Search for the cell housing the specified text and yield its [x, y] center coordinate. 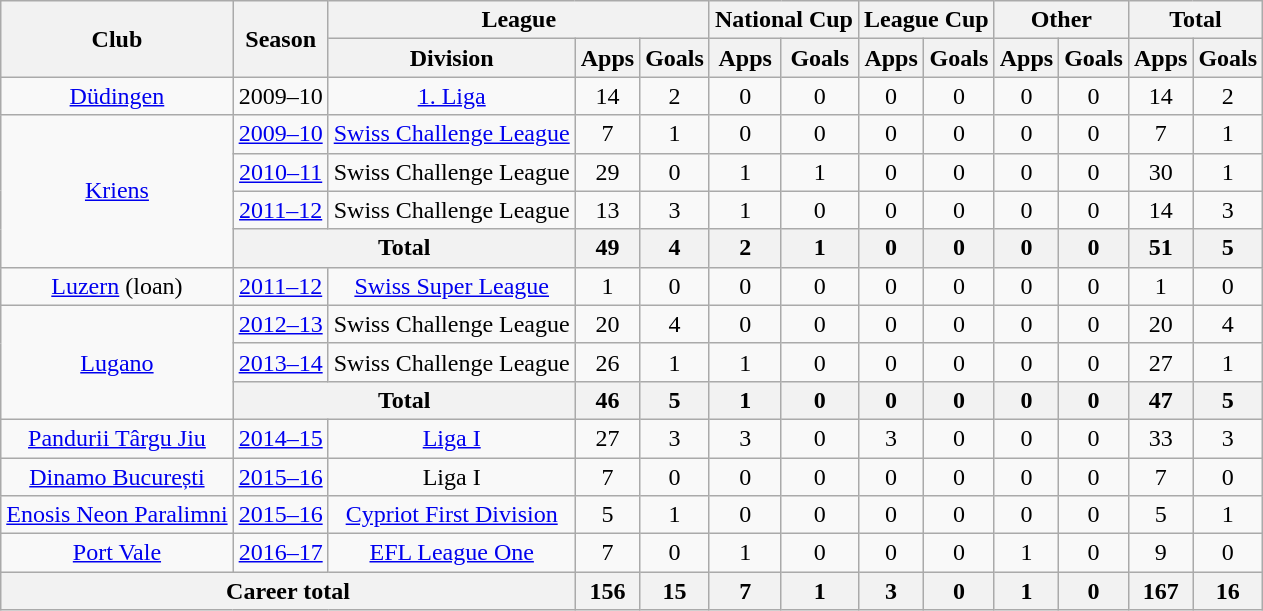
26 [607, 362]
Cypriot First Division [452, 515]
1. Liga [452, 96]
30 [1160, 172]
National Cup [784, 20]
33 [1160, 438]
EFL League One [452, 553]
Swiss Super League [452, 286]
47 [1160, 400]
16 [1228, 591]
Düdingen [117, 96]
2016–17 [280, 553]
29 [607, 172]
Port Vale [117, 553]
Lugano [117, 362]
Career total [288, 591]
2012–13 [280, 324]
Enosis Neon Paralimni [117, 515]
2010–11 [280, 172]
Kriens [117, 191]
Season [280, 39]
167 [1160, 591]
156 [607, 591]
Pandurii Târgu Jiu [117, 438]
League [518, 20]
46 [607, 400]
2014–15 [280, 438]
15 [675, 591]
13 [607, 210]
Club [117, 39]
49 [607, 248]
9 [1160, 553]
Other [1061, 20]
2013–14 [280, 362]
Dinamo București [117, 477]
Luzern (loan) [117, 286]
51 [1160, 248]
League Cup [926, 20]
Division [452, 58]
